Find where the given text appears and provide that cell's center as (x, y) coordinate. 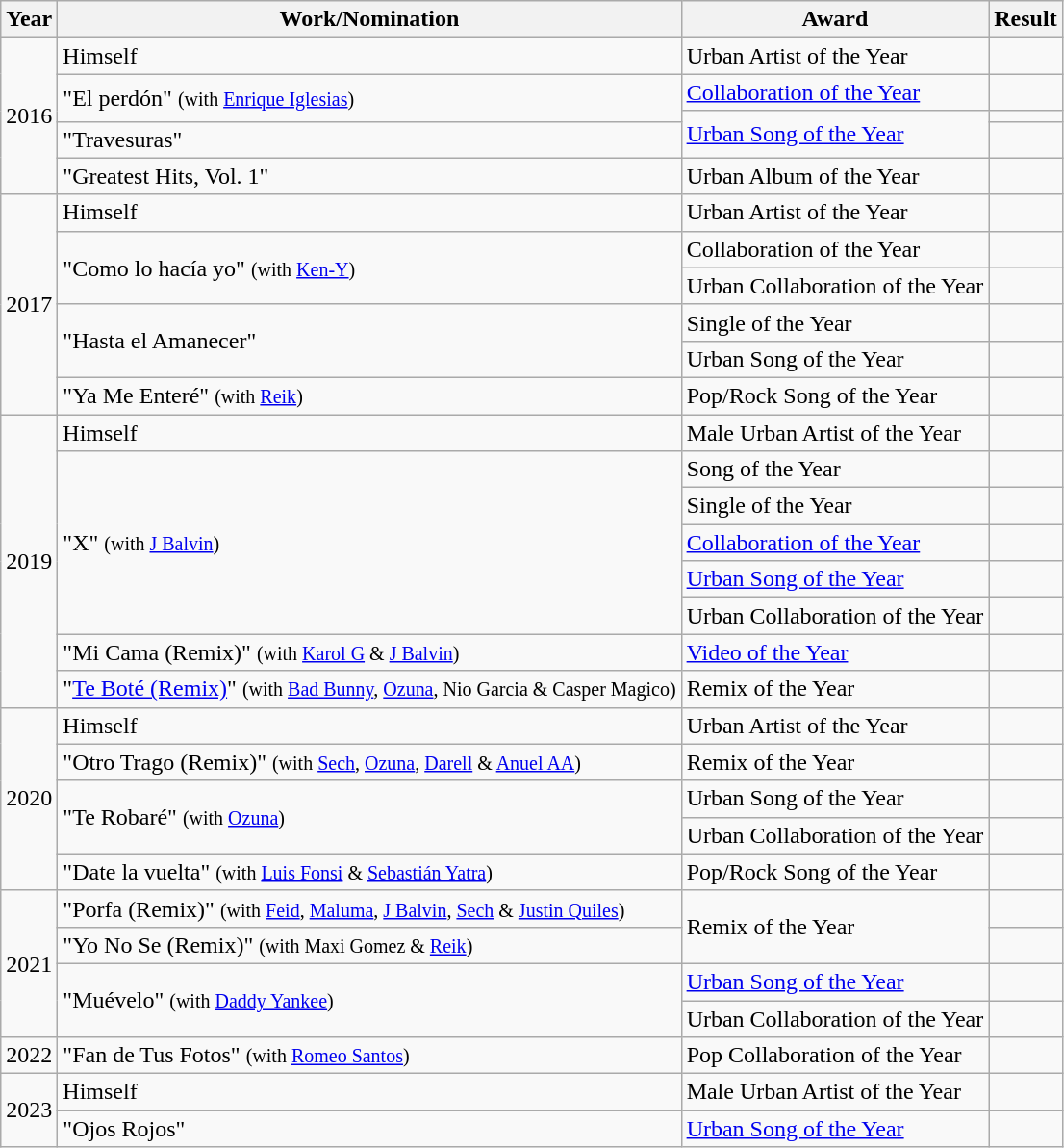
2017 (29, 304)
2019 (29, 560)
Pop Collaboration of the Year (835, 1056)
2016 (29, 115)
"Yo No Se (Remix)" (with Maxi Gomez & Reik) (369, 945)
Year (29, 19)
2022 (29, 1056)
"Ojos Rojos" (369, 1129)
"Fan de Tus Fotos" (with Romeo Santos) (369, 1056)
Work/Nomination (369, 19)
Urban Album of the Year (835, 176)
"Greatest Hits, Vol. 1" (369, 176)
"Porfa (Remix)" (with Feid, Maluma, J Balvin, Sech & Justin Quiles) (369, 908)
"Otro Trago (Remix)" (with Sech, Ozuna, Darell & Anuel AA) (369, 762)
"Te Robaré" (with Ozuna) (369, 817)
2020 (29, 799)
Song of the Year (835, 470)
"Ya Me Enteré" (with Reik) (369, 395)
"El perdón" (with Enrique Iglesias) (369, 98)
"Muévelo" (with Daddy Yankee) (369, 1000)
"Te Boté (Remix)" (with Bad Bunny, Ozuna, Nio Garcia & Casper Magico) (369, 689)
"Date la vuelta" (with Luis Fonsi & Sebastián Yatra) (369, 872)
"Mi Cama (Remix)" (with Karol G & J Balvin) (369, 652)
Result (1026, 19)
2023 (29, 1110)
"X" (with J Balvin) (369, 543)
2021 (29, 963)
Award (835, 19)
"Como lo hacía yo" (with Ken-Y) (369, 268)
Video of the Year (835, 652)
"Hasta el Amanecer" (369, 341)
"Travesuras" (369, 140)
